Find where the given text appears and provide that cell's center as (x, y) coordinate. 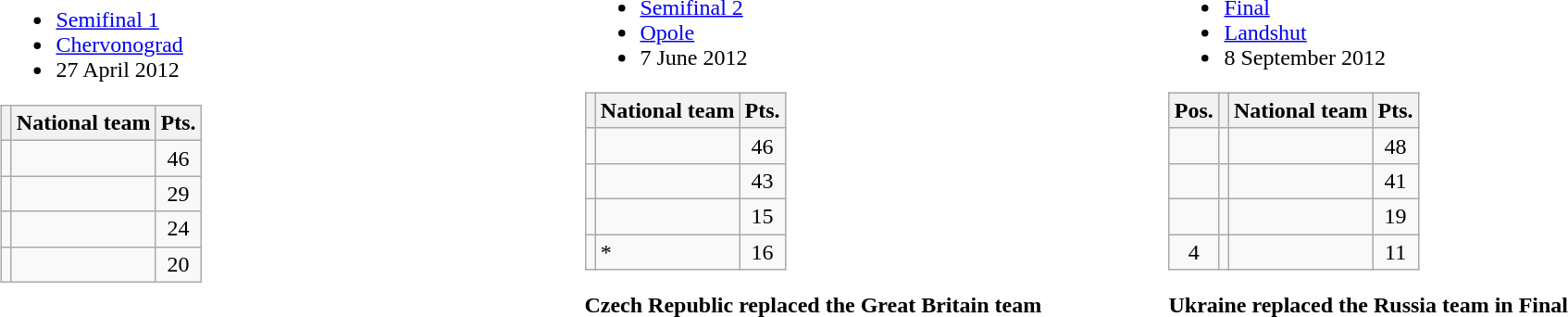
20 (178, 264)
4 (1194, 251)
Pos. (1194, 110)
24 (178, 229)
19 (1396, 216)
16 (763, 251)
43 (763, 181)
11 (1396, 251)
29 (178, 194)
48 (1396, 146)
15 (763, 216)
41 (1396, 181)
* (667, 251)
